Return (x, y) of the center of cell containing provided text 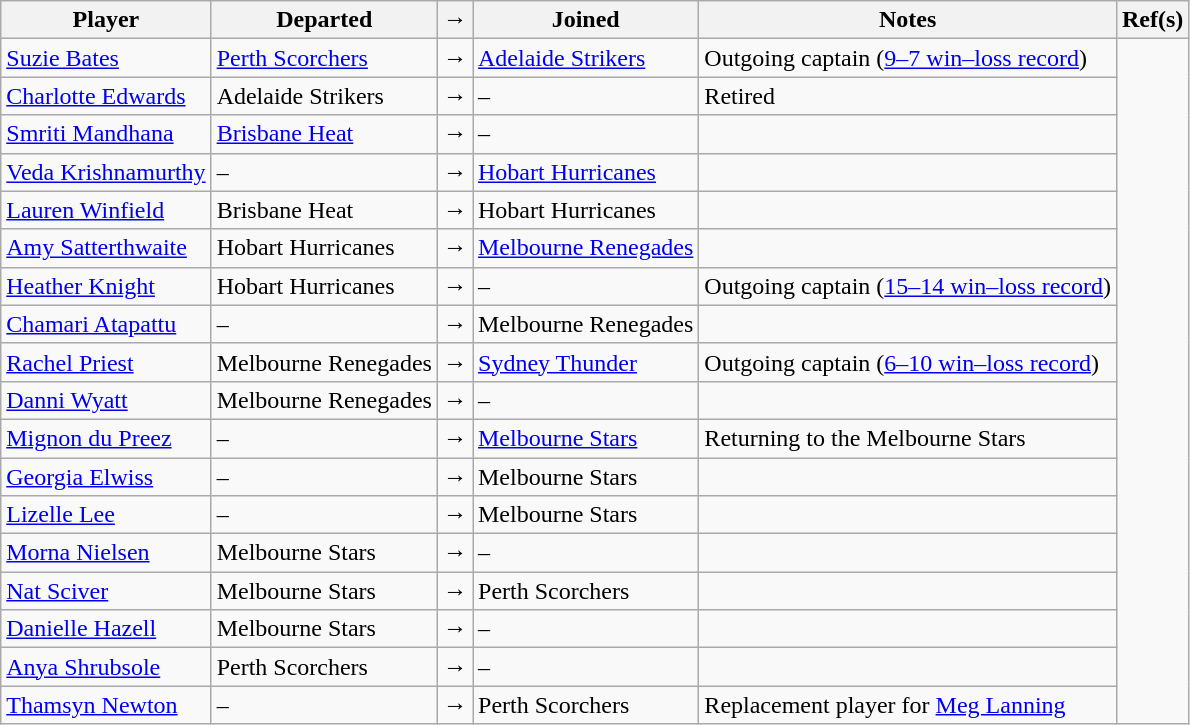
Rachel Priest (106, 362)
Smriti Mandhana (106, 134)
Heather Knight (106, 286)
Charlotte Edwards (106, 96)
Chamari Atapattu (106, 324)
Danni Wyatt (106, 400)
Lizelle Lee (106, 515)
Retired (908, 96)
Suzie Bates (106, 58)
Anya Shrubsole (106, 667)
Outgoing captain (15–14 win–loss record) (908, 286)
Returning to the Melbourne Stars (908, 438)
Veda Krishnamurthy (106, 172)
Player (106, 20)
Outgoing captain (6–10 win–loss record) (908, 362)
Mignon du Preez (106, 438)
Nat Sciver (106, 591)
Lauren Winfield (106, 210)
Georgia Elwiss (106, 477)
Outgoing captain (9–7 win–loss record) (908, 58)
Ref(s) (1152, 20)
Amy Satterthwaite (106, 248)
Departed (324, 20)
Replacement player for Meg Lanning (908, 705)
Joined (585, 20)
Notes (908, 20)
Morna Nielsen (106, 553)
Sydney Thunder (585, 362)
Danielle Hazell (106, 629)
Thamsyn Newton (106, 705)
